Return the (x, y) coordinate for the center point of the cell that contains the specified text.  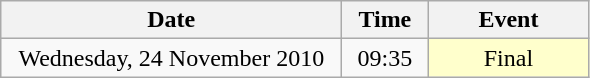
Date (172, 20)
Event (508, 20)
09:35 (385, 58)
Wednesday, 24 November 2010 (172, 58)
Final (508, 58)
Time (385, 20)
